Scan for the cell matching the given text and deliver its (X, Y) coordinate at center. 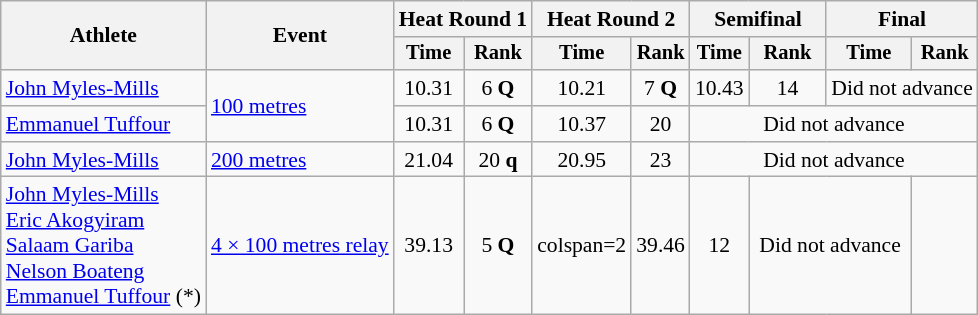
10.37 (582, 124)
Event (300, 36)
12 (720, 246)
20 (660, 124)
colspan=2 (582, 246)
39.13 (429, 246)
4 × 100 metres relay (300, 246)
20.95 (582, 160)
21.04 (429, 160)
Athlete (104, 36)
John Myles-MillsEric AkogyiramSalaam GaribaNelson BoatengEmmanuel Tuffour (*) (104, 246)
39.46 (660, 246)
Heat Round 1 (463, 19)
10.43 (720, 88)
Heat Round 2 (611, 19)
10.21 (582, 88)
14 (788, 88)
Emmanuel Tuffour (104, 124)
5 Q (498, 246)
Final (902, 19)
100 metres (300, 106)
Semifinal (758, 19)
200 metres (300, 160)
23 (660, 160)
7 Q (660, 88)
20 q (498, 160)
